Return [X, Y] of the center of cell containing provided text 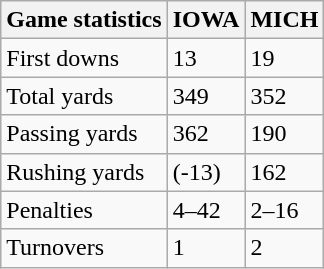
13 [206, 58]
352 [284, 96]
IOWA [206, 20]
Rushing yards [84, 172]
MICH [284, 20]
First downs [84, 58]
190 [284, 134]
362 [206, 134]
Passing yards [84, 134]
349 [206, 96]
Penalties [84, 210]
(-13) [206, 172]
19 [284, 58]
Turnovers [84, 248]
1 [206, 248]
2–16 [284, 210]
2 [284, 248]
Game statistics [84, 20]
Total yards [84, 96]
4–42 [206, 210]
162 [284, 172]
